For the text-containing cell, return its midpoint in (X, Y) coordinate format. 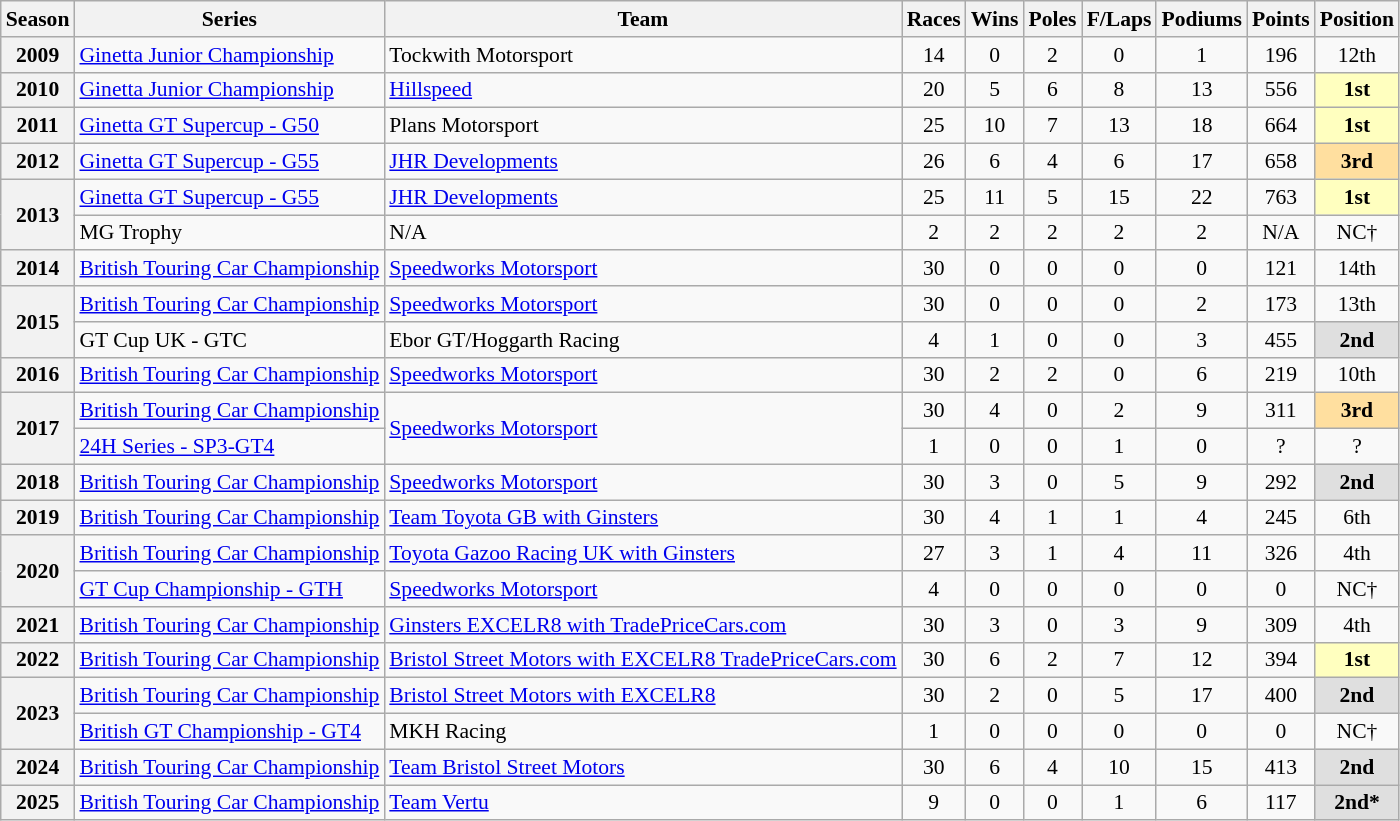
10th (1357, 375)
Team (642, 19)
309 (1281, 625)
2013 (38, 214)
Podiums (1202, 19)
2009 (38, 55)
Team Bristol Street Motors (642, 767)
GT Cup Championship - GTH (229, 589)
Plans Motorsport (642, 126)
400 (1281, 696)
556 (1281, 90)
2023 (38, 714)
2021 (38, 625)
Series (229, 19)
Team Vertu (642, 803)
14 (934, 55)
14th (1357, 269)
2016 (38, 375)
2011 (38, 126)
763 (1281, 197)
13th (1357, 304)
Poles (1052, 19)
2018 (38, 482)
F/Laps (1120, 19)
2012 (38, 162)
Wins (995, 19)
664 (1281, 126)
8 (1120, 90)
326 (1281, 554)
413 (1281, 767)
455 (1281, 340)
121 (1281, 269)
196 (1281, 55)
Bristol Street Motors with EXCELR8 TradePriceCars.com (642, 660)
173 (1281, 304)
MG Trophy (229, 233)
27 (934, 554)
Hillspeed (642, 90)
Ebor GT/Hoggarth Racing (642, 340)
394 (1281, 660)
MKH Racing (642, 732)
GT Cup UK - GTC (229, 340)
2025 (38, 803)
Season (38, 19)
12 (1202, 660)
24H Series - SP3-GT4 (229, 447)
6th (1357, 518)
2024 (38, 767)
658 (1281, 162)
Bristol Street Motors with EXCELR8 (642, 696)
Toyota Gazoo Racing UK with Ginsters (642, 554)
20 (934, 90)
British GT Championship - GT4 (229, 732)
2022 (38, 660)
2015 (38, 322)
Ginsters EXCELR8 with TradePriceCars.com (642, 625)
26 (934, 162)
219 (1281, 375)
2017 (38, 428)
311 (1281, 411)
Points (1281, 19)
Ginetta GT Supercup - G50 (229, 126)
2019 (38, 518)
117 (1281, 803)
2014 (38, 269)
Position (1357, 19)
2nd* (1357, 803)
Tockwith Motorsport (642, 55)
292 (1281, 482)
12th (1357, 55)
Team Toyota GB with Ginsters (642, 518)
Races (934, 19)
2020 (38, 572)
22 (1202, 197)
245 (1281, 518)
18 (1202, 126)
2010 (38, 90)
